Return (x, y) of the center of cell containing provided text 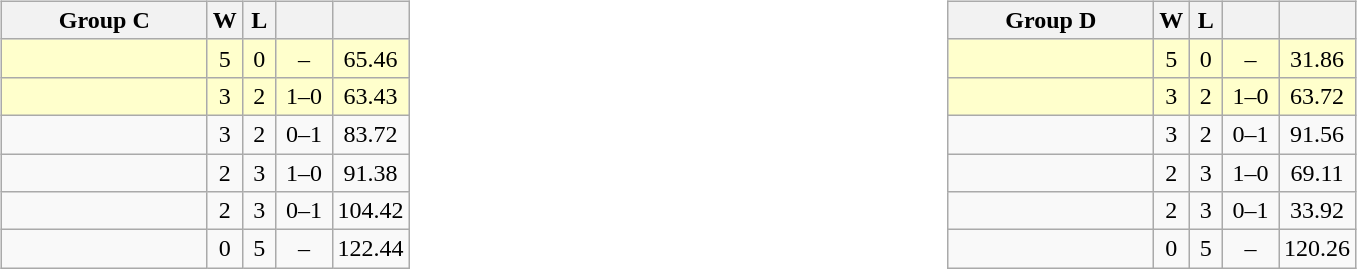
63.72 (1316, 96)
33.92 (1316, 211)
91.56 (1316, 134)
Group C (104, 20)
104.42 (370, 211)
Group D (1051, 20)
31.86 (1316, 58)
69.11 (1316, 173)
83.72 (370, 134)
63.43 (370, 96)
65.46 (370, 58)
91.38 (370, 173)
122.44 (370, 249)
120.26 (1316, 249)
